Locate the cell with the specified text and output its (X, Y) center coordinate. 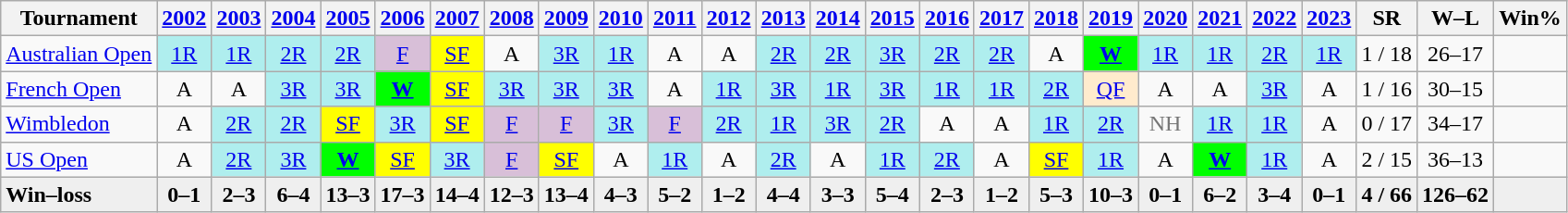
2004 (294, 19)
2015 (893, 19)
30–15 (1456, 89)
3–4 (1275, 194)
2022 (1275, 19)
Wimbledon (79, 124)
US Open (79, 159)
2009 (565, 19)
2008 (512, 19)
Tournament (79, 19)
1 / 16 (1387, 89)
14–4 (456, 194)
2003 (238, 19)
NH (1166, 124)
36–13 (1456, 159)
1 / 18 (1387, 54)
13–4 (565, 194)
13–3 (347, 194)
2017 (1002, 19)
2021 (1220, 19)
French Open (79, 89)
2020 (1166, 19)
Win–loss (79, 194)
5–2 (675, 194)
26–17 (1456, 54)
2006 (403, 19)
12–3 (512, 194)
0 / 17 (1387, 124)
2014 (837, 19)
5–4 (893, 194)
2005 (347, 19)
Australian Open (79, 54)
2018 (1055, 19)
Win% (1530, 19)
W–L (1456, 19)
2007 (456, 19)
SR (1387, 19)
4–3 (621, 194)
5–3 (1055, 194)
QF (1111, 89)
2013 (784, 19)
2023 (1329, 19)
2010 (621, 19)
6–4 (294, 194)
10–3 (1111, 194)
4 / 66 (1387, 194)
17–3 (403, 194)
2011 (675, 19)
126–62 (1456, 194)
2012 (728, 19)
34–17 (1456, 124)
2019 (1111, 19)
4–4 (784, 194)
6–2 (1220, 194)
2002 (185, 19)
2016 (946, 19)
2 / 15 (1387, 159)
3–3 (837, 194)
